Pinpoint the cell where the given text exists, returning its [x, y] midpoint coordinate. 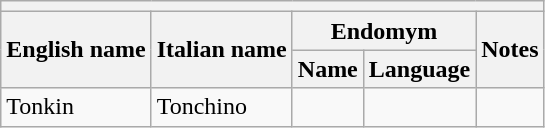
Tonchino [222, 107]
Italian name [222, 50]
Tonkin [76, 107]
English name [76, 50]
Name [328, 69]
Notes [510, 50]
Endomym [384, 31]
Language [419, 69]
